Output the [X, Y] coordinate of the center of the cell containing the given text.  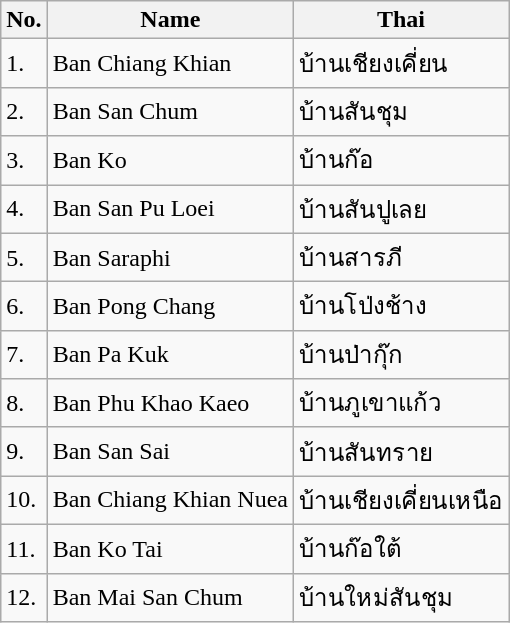
5. [24, 258]
Ban San Sai [170, 452]
Ban Pa Kuk [170, 354]
Ban Mai San Chum [170, 598]
บ้านสันปูเลย [402, 208]
บ้านภูเขาแก้ว [402, 404]
บ้านป่ากุ๊ก [402, 354]
10. [24, 500]
6. [24, 306]
2. [24, 112]
Ban San Chum [170, 112]
บ้านโป่งช้าง [402, 306]
1. [24, 64]
บ้านสารภี [402, 258]
Ban Ko Tai [170, 548]
Ban San Pu Loei [170, 208]
8. [24, 404]
3. [24, 160]
บ้านเชียงเคี่ยน [402, 64]
No. [24, 20]
11. [24, 548]
7. [24, 354]
Name [170, 20]
Ban Pong Chang [170, 306]
Ban Chiang Khian [170, 64]
บ้านสันทราย [402, 452]
บ้านก๊อใต้ [402, 548]
Ban Ko [170, 160]
Ban Saraphi [170, 258]
Ban Phu Khao Kaeo [170, 404]
บ้านใหม่สันชุม [402, 598]
Ban Chiang Khian Nuea [170, 500]
Thai [402, 20]
4. [24, 208]
12. [24, 598]
บ้านเชียงเคี่ยนเหนือ [402, 500]
บ้านสันชุม [402, 112]
บ้านก๊อ [402, 160]
9. [24, 452]
